Pinpoint the cell where the given text exists, returning its [x, y] midpoint coordinate. 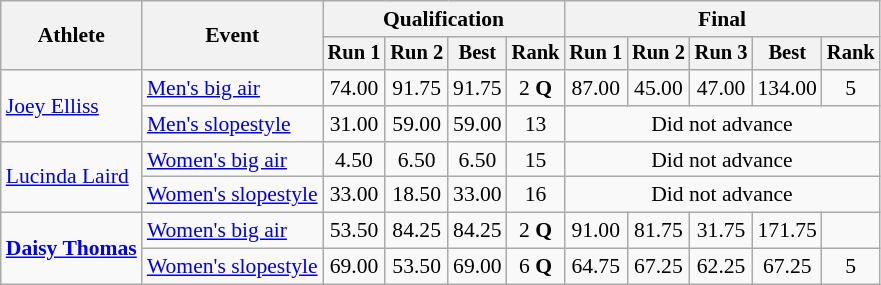
171.75 [786, 231]
Joey Elliss [72, 106]
16 [536, 195]
64.75 [596, 267]
Men's slopestyle [232, 124]
Men's big air [232, 88]
87.00 [596, 88]
15 [536, 160]
Lucinda Laird [72, 178]
91.00 [596, 231]
Qualification [444, 19]
31.75 [722, 231]
81.75 [658, 231]
Athlete [72, 36]
18.50 [416, 195]
13 [536, 124]
45.00 [658, 88]
74.00 [354, 88]
Event [232, 36]
47.00 [722, 88]
4.50 [354, 160]
134.00 [786, 88]
62.25 [722, 267]
Final [722, 19]
31.00 [354, 124]
Daisy Thomas [72, 248]
Run 3 [722, 54]
6 Q [536, 267]
